For the text-containing cell, return its midpoint in (X, Y) coordinate format. 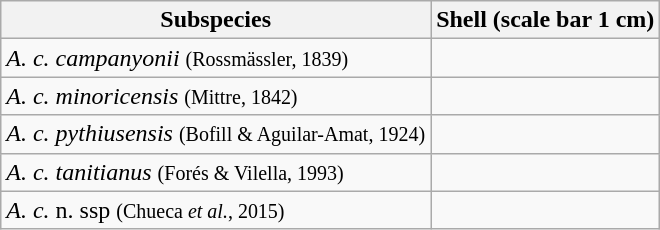
A. c. pythiusensis (Bofill & Aguilar-Amat, 1924) (216, 134)
Subspecies (216, 20)
A. c. campanyonii (Rossmässler, 1839) (216, 58)
A. c. n. ssp (Chueca et al., 2015) (216, 210)
Shell (scale bar 1 cm) (546, 20)
A. c. tanitianus (Forés & Vilella, 1993) (216, 172)
A. c. minoricensis (Mittre, 1842) (216, 96)
